For the text-containing cell, return its midpoint in (X, Y) coordinate format. 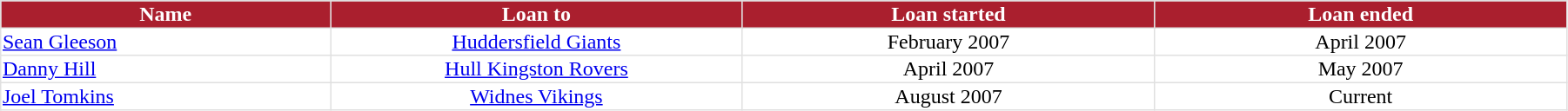
Widnes Vikings (537, 96)
Huddersfield Giants (537, 42)
Loan to (537, 15)
Name (165, 15)
Hull Kingston Rovers (537, 69)
May 2007 (1361, 69)
August 2007 (948, 96)
February 2007 (948, 42)
Loan started (948, 15)
Current (1361, 96)
Loan ended (1361, 15)
Joel Tomkins (165, 96)
Danny Hill (165, 69)
Sean Gleeson (165, 42)
